Pinpoint the cell where the given text exists, returning its [X, Y] midpoint coordinate. 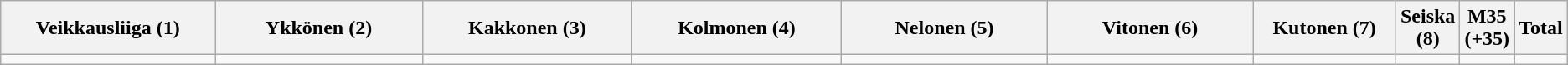
Ykkönen (2) [319, 28]
Veikkausliiga (1) [108, 28]
Kolmonen (4) [736, 28]
Kutonen (7) [1325, 28]
Kakkonen (3) [527, 28]
M35 (+35) [1488, 28]
Vitonen (6) [1149, 28]
Nelonen (5) [945, 28]
Seiska (8) [1427, 28]
Total [1541, 28]
